From the cell containing the given text, extract its center point as (X, Y) coordinate. 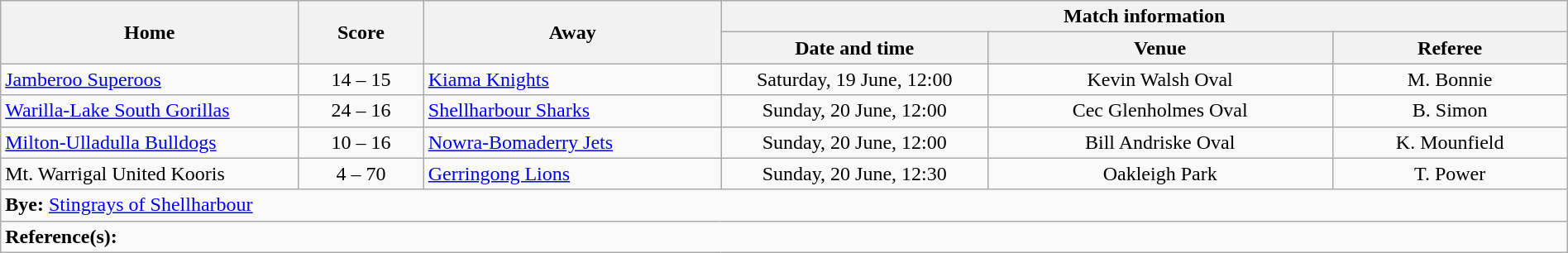
10 – 16 (361, 142)
14 – 15 (361, 79)
Jamberoo Superoos (150, 79)
24 – 16 (361, 111)
Milton-Ulladulla Bulldogs (150, 142)
Away (572, 32)
Oakleigh Park (1159, 174)
Saturday, 19 June, 12:00 (854, 79)
K. Mounfield (1450, 142)
Match information (1145, 17)
4 – 70 (361, 174)
Home (150, 32)
Bill Andriske Oval (1159, 142)
Referee (1450, 48)
Date and time (854, 48)
Kevin Walsh Oval (1159, 79)
Bye: Stingrays of Shellharbour (784, 205)
Nowra-Bomaderry Jets (572, 142)
Sunday, 20 June, 12:30 (854, 174)
B. Simon (1450, 111)
T. Power (1450, 174)
Reference(s): (784, 236)
Shellharbour Sharks (572, 111)
Mt. Warrigal United Kooris (150, 174)
M. Bonnie (1450, 79)
Score (361, 32)
Cec Glenholmes Oval (1159, 111)
Venue (1159, 48)
Warilla-Lake South Gorillas (150, 111)
Gerringong Lions (572, 174)
Kiama Knights (572, 79)
